Output the [x, y] coordinate of the center of the cell containing the given text.  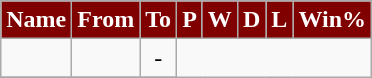
P [190, 20]
To [158, 20]
Name [36, 20]
W [220, 20]
- [158, 58]
L [280, 20]
Win% [332, 20]
D [251, 20]
From [106, 20]
